Pinpoint the cell where the given text exists, returning its [X, Y] midpoint coordinate. 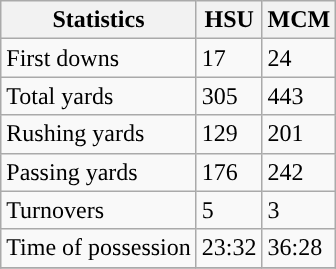
Rushing yards [99, 134]
Time of possession [99, 248]
3 [299, 210]
MCM [299, 20]
305 [229, 96]
176 [229, 172]
36:28 [299, 248]
Total yards [99, 96]
24 [299, 58]
17 [229, 58]
201 [299, 134]
5 [229, 210]
Turnovers [99, 210]
Statistics [99, 20]
First downs [99, 58]
Passing yards [99, 172]
129 [229, 134]
23:32 [229, 248]
242 [299, 172]
HSU [229, 20]
443 [299, 96]
